From the cell containing the given text, extract its center point as (X, Y) coordinate. 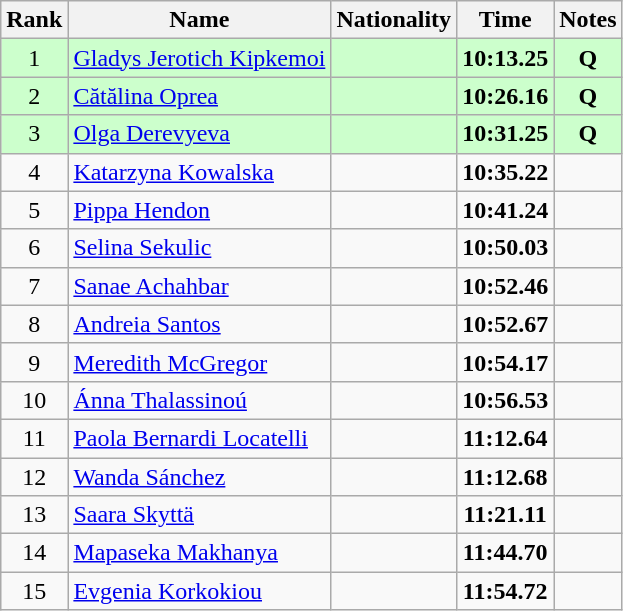
Time (506, 20)
Saara Skyttä (200, 515)
3 (34, 134)
10:26.16 (506, 96)
Wanda Sánchez (200, 477)
15 (34, 591)
Olga Derevyeva (200, 134)
10:52.67 (506, 324)
11:44.70 (506, 553)
1 (34, 58)
Evgenia Korkokiou (200, 591)
Katarzyna Kowalska (200, 172)
Gladys Jerotich Kipkemoi (200, 58)
11 (34, 438)
10:54.17 (506, 362)
10:31.25 (506, 134)
Pippa Hendon (200, 210)
Selina Sekulic (200, 248)
Rank (34, 20)
Mapaseka Makhanya (200, 553)
9 (34, 362)
5 (34, 210)
Paola Bernardi Locatelli (200, 438)
Ánna Thalassinoú (200, 400)
10:52.46 (506, 286)
Cătălina Oprea (200, 96)
Nationality (394, 20)
11:21.11 (506, 515)
Andreia Santos (200, 324)
Name (200, 20)
8 (34, 324)
14 (34, 553)
11:12.64 (506, 438)
10 (34, 400)
10:35.22 (506, 172)
10:56.53 (506, 400)
12 (34, 477)
6 (34, 248)
13 (34, 515)
11:54.72 (506, 591)
7 (34, 286)
Meredith McGregor (200, 362)
Notes (588, 20)
10:50.03 (506, 248)
11:12.68 (506, 477)
10:13.25 (506, 58)
2 (34, 96)
4 (34, 172)
Sanae Achahbar (200, 286)
10:41.24 (506, 210)
